Identify which cell holds the provided text, then report its [x, y] central coordinate. 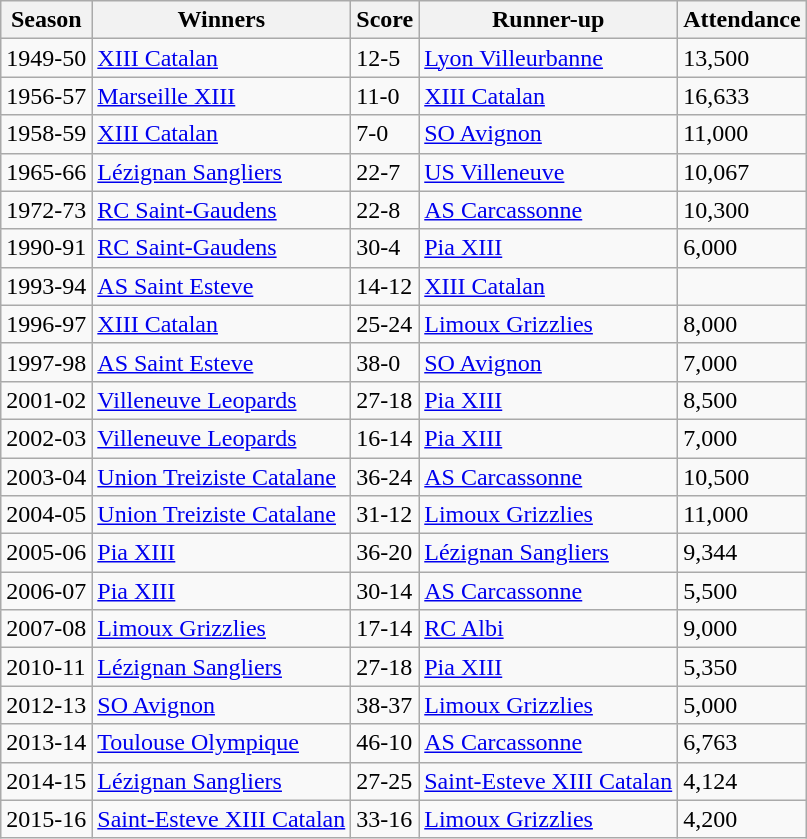
38-37 [385, 705]
RC Albi [548, 629]
10,500 [742, 477]
2005-06 [46, 553]
2006-07 [46, 591]
1956-57 [46, 96]
36-20 [385, 553]
2003-04 [46, 477]
31-12 [385, 515]
10,067 [742, 172]
30-14 [385, 591]
Lyon Villeurbanne [548, 58]
2012-13 [46, 705]
Attendance [742, 20]
2013-14 [46, 743]
25-24 [385, 324]
17-14 [385, 629]
1949-50 [46, 58]
1990-91 [46, 248]
5,350 [742, 667]
16-14 [385, 438]
9,344 [742, 553]
6,763 [742, 743]
22-7 [385, 172]
6,000 [742, 248]
Marseille XIII [222, 96]
1958-59 [46, 134]
27-25 [385, 781]
2015-16 [46, 819]
2004-05 [46, 515]
Season [46, 20]
Score [385, 20]
1993-94 [46, 286]
1972-73 [46, 210]
12-5 [385, 58]
Winners [222, 20]
Toulouse Olympique [222, 743]
46-10 [385, 743]
14-12 [385, 286]
30-4 [385, 248]
9,000 [742, 629]
2010-11 [46, 667]
4,124 [742, 781]
11-0 [385, 96]
13,500 [742, 58]
2014-15 [46, 781]
1965-66 [46, 172]
33-16 [385, 819]
2002-03 [46, 438]
Runner-up [548, 20]
22-8 [385, 210]
8,000 [742, 324]
16,633 [742, 96]
8,500 [742, 400]
7-0 [385, 134]
38-0 [385, 362]
2001-02 [46, 400]
10,300 [742, 210]
5,500 [742, 591]
36-24 [385, 477]
US Villeneuve [548, 172]
1997-98 [46, 362]
1996-97 [46, 324]
2007-08 [46, 629]
4,200 [742, 819]
5,000 [742, 705]
